Search for the cell housing the specified text and yield its (x, y) center coordinate. 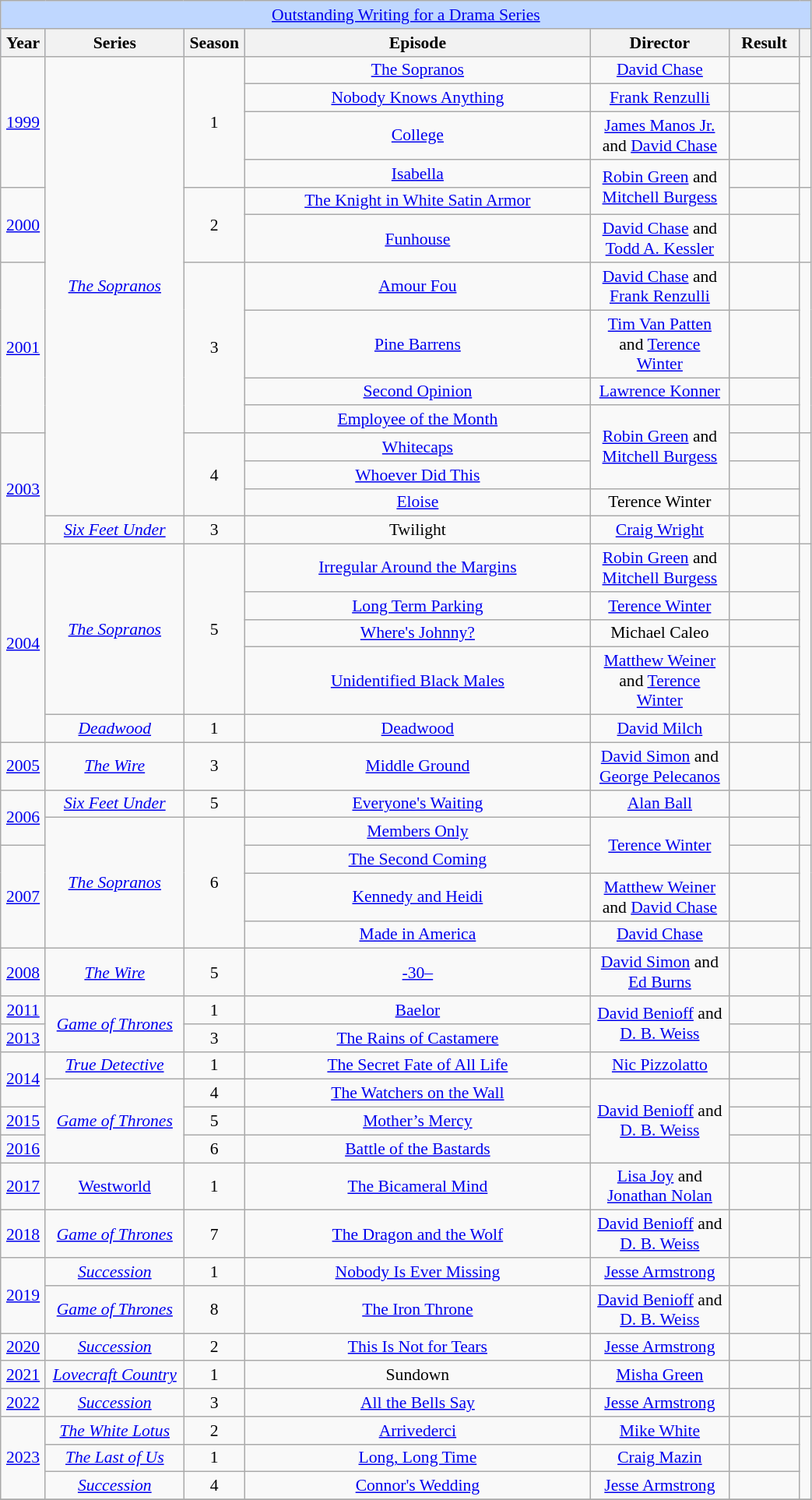
Pine Barrens (417, 344)
The Bicameral Mind (417, 1187)
Long Term Parking (417, 606)
Craig Wright (660, 530)
Nobody Knows Anything (417, 98)
Eloise (417, 502)
2006 (23, 818)
The Last of Us (114, 1458)
The Knight in White Satin Armor (417, 201)
7 (214, 1234)
Westworld (114, 1187)
2003 (23, 488)
Misha Green (660, 1375)
2015 (23, 1121)
Year (23, 43)
Kennedy and Heidi (417, 897)
Middle Ground (417, 766)
2007 (23, 897)
Episode (417, 43)
Everyone's Waiting (417, 804)
2022 (23, 1403)
2019 (23, 1296)
The Rains of Castamere (417, 1038)
The Watchers on the Wall (417, 1093)
The Second Coming (417, 860)
The Dragon and the Wolf (417, 1234)
Director (660, 43)
True Detective (114, 1065)
2017 (23, 1187)
Frank Renzulli (660, 98)
Mother’s Mercy (417, 1121)
2023 (23, 1458)
Whitecaps (417, 447)
Employee of the Month (417, 420)
2014 (23, 1079)
2008 (23, 972)
2004 (23, 643)
2005 (23, 766)
Battle of the Bastards (417, 1149)
Matthew Weiner and David Chase (660, 897)
-30– (417, 972)
The Secret Fate of All Life (417, 1065)
Alan Ball (660, 804)
Michael Caleo (660, 633)
This Is Not for Tears (417, 1347)
Craig Mazin (660, 1458)
Twilight (417, 530)
Lovecraft Country (114, 1375)
Result (765, 43)
David Milch (660, 729)
Isabella (417, 174)
2021 (23, 1375)
Arrivederci (417, 1431)
2018 (23, 1234)
Baelor (417, 1010)
2000 (23, 224)
James Manos Jr. and David Chase (660, 136)
David Chase and Todd A. Kessler (660, 238)
Whoever Did This (417, 475)
Outstanding Writing for a Drama Series (406, 15)
The White Lotus (114, 1431)
2011 (23, 1010)
Lawrence Konner (660, 392)
2001 (23, 347)
David Simon and George Pelecanos (660, 766)
Series (114, 43)
All the Bells Say (417, 1403)
Members Only (417, 832)
Irregular Around the Margins (417, 569)
The Iron Throne (417, 1310)
Matthew Weiner and Terence Winter (660, 681)
1999 (23, 121)
Long, Long Time (417, 1458)
Amour Fou (417, 287)
Nic Pizzolatto (660, 1065)
Mike White (660, 1431)
Season (214, 43)
David Simon and Ed Burns (660, 972)
Second Opinion (417, 392)
Sundown (417, 1375)
Connor's Wedding (417, 1486)
College (417, 136)
Unidentified Black Males (417, 681)
Where's Johnny? (417, 633)
David Chase and Frank Renzulli (660, 287)
Funhouse (417, 238)
8 (214, 1310)
2016 (23, 1149)
Made in America (417, 935)
Lisa Joy and Jonathan Nolan (660, 1187)
2020 (23, 1347)
Tim Van Patten and Terence Winter (660, 344)
2013 (23, 1038)
Nobody Is Ever Missing (417, 1272)
